Find where the given text appears and provide that cell's center as [X, Y] coordinate. 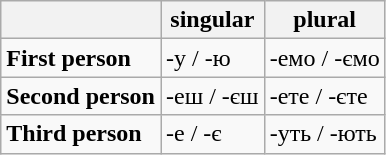
-ете / -єте [324, 96]
-е / -є [212, 134]
plural [324, 20]
-у / -ю [212, 58]
-уть / -ють [324, 134]
-емо / -ємо [324, 58]
Second person [81, 96]
First person [81, 58]
Third person [81, 134]
singular [212, 20]
-еш / -єш [212, 96]
